Scan for the cell matching the given text and deliver its [x, y] coordinate at center. 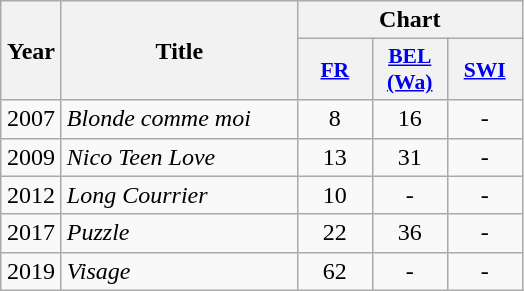
16 [410, 119]
Title [179, 50]
2019 [32, 271]
36 [410, 233]
Blonde comme moi [179, 119]
Puzzle [179, 233]
Year [32, 50]
22 [334, 233]
62 [334, 271]
Chart [410, 20]
FR [334, 70]
13 [334, 157]
8 [334, 119]
2017 [32, 233]
2007 [32, 119]
SWI [484, 70]
31 [410, 157]
BEL (Wa) [410, 70]
Visage [179, 271]
Long Courrier [179, 195]
2012 [32, 195]
Nico Teen Love [179, 157]
2009 [32, 157]
10 [334, 195]
